Return (x, y) of the center of cell containing provided text 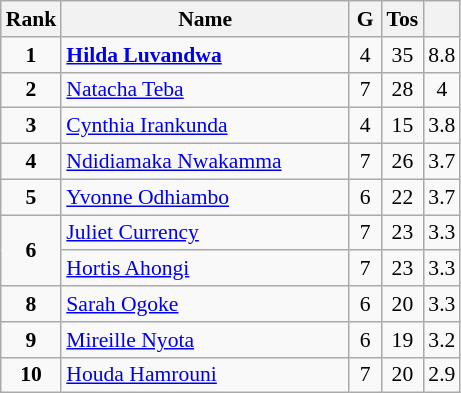
Juliet Currency (205, 233)
10 (32, 375)
26 (403, 162)
9 (32, 340)
2 (32, 90)
Mireille Nyota (205, 340)
Houda Hamrouni (205, 375)
1 (32, 55)
5 (32, 197)
Name (205, 19)
Tos (403, 19)
Rank (32, 19)
35 (403, 55)
8 (32, 304)
G (366, 19)
Yvonne Odhiambo (205, 197)
2.9 (442, 375)
15 (403, 126)
Ndidiamaka Nwakamma (205, 162)
3 (32, 126)
3.8 (442, 126)
Hortis Ahongi (205, 269)
8.8 (442, 55)
Natacha Teba (205, 90)
Sarah Ogoke (205, 304)
Hilda Luvandwa (205, 55)
19 (403, 340)
3.2 (442, 340)
22 (403, 197)
28 (403, 90)
Cynthia Irankunda (205, 126)
